From the cell containing the given text, extract its center point as [X, Y] coordinate. 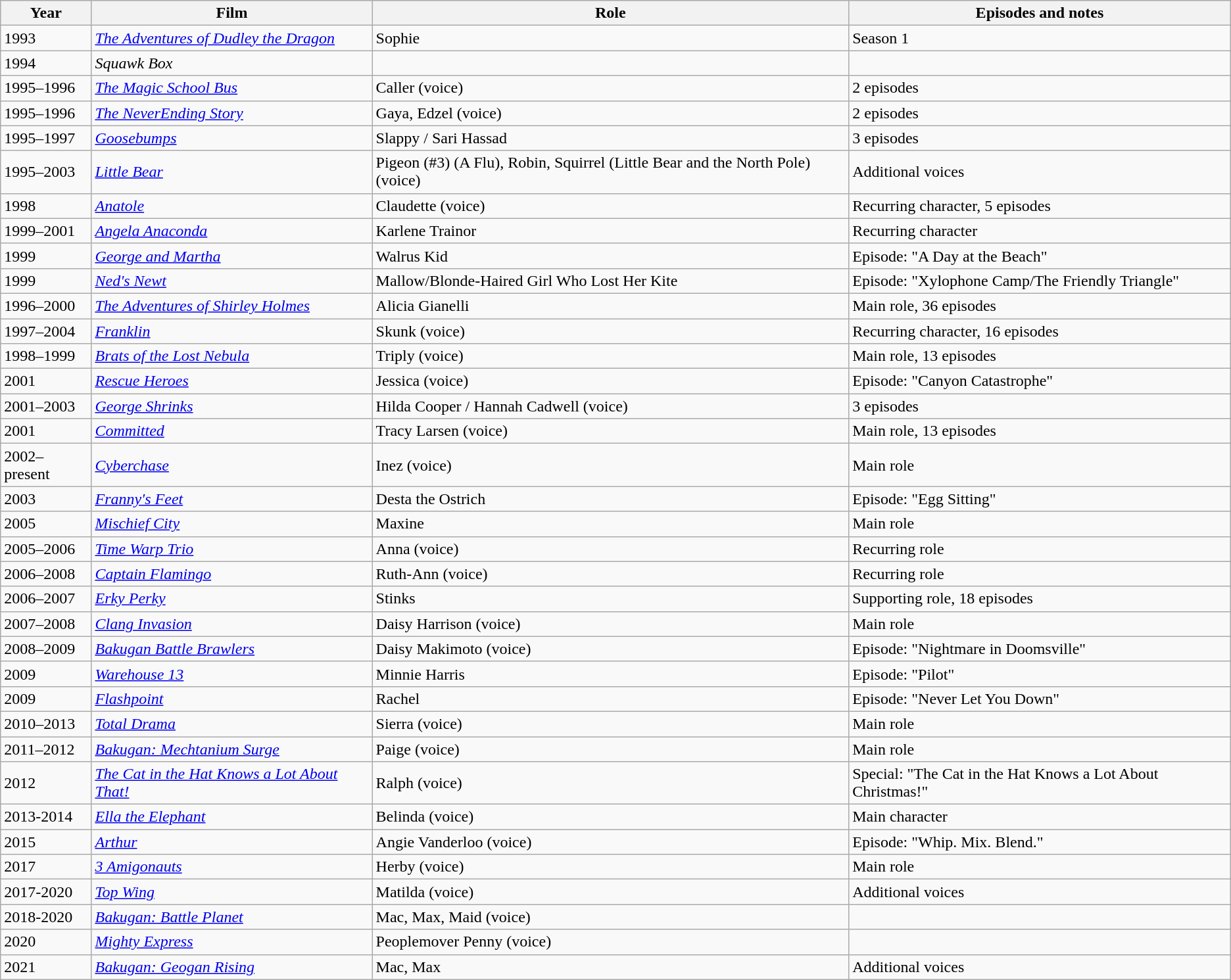
2001–2003 [46, 406]
Ella the Elephant [231, 817]
Stinks [610, 599]
1997–2004 [46, 331]
Matilda (voice) [610, 892]
Gaya, Edzel (voice) [610, 113]
Film [231, 13]
Sophie [610, 38]
Arthur [231, 842]
2005–2006 [46, 549]
2008–2009 [46, 649]
Daisy Harrison (voice) [610, 624]
Paige (voice) [610, 749]
Supporting role, 18 episodes [1040, 599]
2021 [46, 967]
3 Amigonauts [231, 867]
The NeverEnding Story [231, 113]
The Adventures of Shirley Holmes [231, 306]
2013-2014 [46, 817]
1993 [46, 38]
Karlene Trainor [610, 231]
2007–2008 [46, 624]
Captain Flamingo [231, 574]
Time Warp Trio [231, 549]
Hilda Cooper / Hannah Cadwell (voice) [610, 406]
George Shrinks [231, 406]
Ralph (voice) [610, 783]
Ruth-Ann (voice) [610, 574]
2003 [46, 499]
Bakugan: Geogan Rising [231, 967]
2006–2007 [46, 599]
Angela Anaconda [231, 231]
George and Martha [231, 256]
Slappy / Sari Hassad [610, 138]
2010–2013 [46, 724]
2006–2008 [46, 574]
Episode: "Xylophone Camp/The Friendly Triangle" [1040, 281]
Mighty Express [231, 942]
Flashpoint [231, 699]
Season 1 [1040, 38]
Triply (voice) [610, 356]
Sierra (voice) [610, 724]
The Adventures of Dudley the Dragon [231, 38]
Peoplemover Penny (voice) [610, 942]
The Magic School Bus [231, 88]
2020 [46, 942]
Episode: "Egg Sitting" [1040, 499]
Mac, Max, Maid (voice) [610, 917]
Angie Vanderloo (voice) [610, 842]
2017 [46, 867]
Episode: "Pilot" [1040, 674]
Top Wing [231, 892]
Total Drama [231, 724]
Anatole [231, 206]
1996–2000 [46, 306]
Main role, 36 episodes [1040, 306]
Maxine [610, 524]
1999–2001 [46, 231]
2005 [46, 524]
Anna (voice) [610, 549]
Skunk (voice) [610, 331]
Year [46, 13]
The Cat in the Hat Knows a Lot About That! [231, 783]
2011–2012 [46, 749]
Mallow/Blonde-Haired Girl Who Lost Her Kite [610, 281]
2017-2020 [46, 892]
Clang Invasion [231, 624]
1994 [46, 63]
Committed [231, 431]
Mischief City [231, 524]
Special: "The Cat in the Hat Knows a Lot About Christmas!" [1040, 783]
Goosebumps [231, 138]
Bakugan Battle Brawlers [231, 649]
Belinda (voice) [610, 817]
Recurring character [1040, 231]
2018-2020 [46, 917]
Episode: "Never Let You Down" [1040, 699]
Tracy Larsen (voice) [610, 431]
Rachel [610, 699]
Inez (voice) [610, 465]
Alicia Gianelli [610, 306]
Caller (voice) [610, 88]
Brats of the Lost Nebula [231, 356]
Desta the Ostrich [610, 499]
1995–1997 [46, 138]
Ned's Newt [231, 281]
2012 [46, 783]
Jessica (voice) [610, 381]
Minnie Harris [610, 674]
2015 [46, 842]
1998–1999 [46, 356]
Rescue Heroes [231, 381]
Daisy Makimoto (voice) [610, 649]
Bakugan: Battle Planet [231, 917]
1998 [46, 206]
Cyberchase [231, 465]
Little Bear [231, 172]
2002–present [46, 465]
Pigeon (#3) (A Flu), Robin, Squirrel (Little Bear and the North Pole) (voice) [610, 172]
1995–2003 [46, 172]
Episodes and notes [1040, 13]
Warehouse 13 [231, 674]
Mac, Max [610, 967]
Herby (voice) [610, 867]
Main character [1040, 817]
Episode: "A Day at the Beach" [1040, 256]
Role [610, 13]
Claudette (voice) [610, 206]
Franny's Feet [231, 499]
Squawk Box [231, 63]
Walrus Kid [610, 256]
Franklin [231, 331]
Episode: "Nightmare in Doomsville" [1040, 649]
Bakugan: Mechtanium Surge [231, 749]
Recurring character, 5 episodes [1040, 206]
Recurring character, 16 episodes [1040, 331]
Erky Perky [231, 599]
Episode: "Canyon Catastrophe" [1040, 381]
Episode: "Whip. Mix. Blend." [1040, 842]
